Determine the [x, y] coordinate at the center of the cell enclosing the given text.  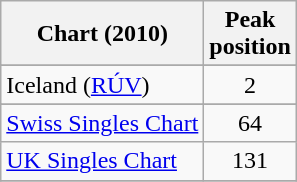
2 [250, 85]
Chart (2010) [102, 34]
UK Singles Chart [102, 161]
64 [250, 123]
Swiss Singles Chart [102, 123]
131 [250, 161]
Peakposition [250, 34]
Iceland (RÚV) [102, 85]
